From the cell containing the given text, extract its center point as [X, Y] coordinate. 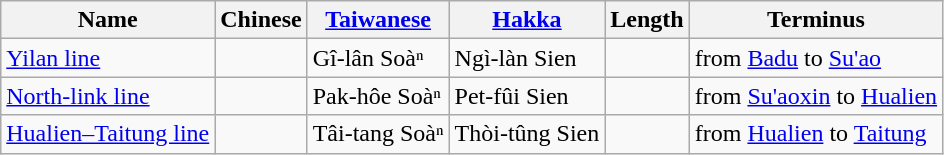
Yilan line [108, 58]
Gî-lân Soàⁿ [378, 58]
Terminus [816, 20]
from Hualien to Taitung [816, 134]
from Su'aoxin to Hualien [816, 96]
Pak-hôe Soàⁿ [378, 96]
Chinese [261, 20]
Length [647, 20]
Pet-fûi Sien [527, 96]
Name [108, 20]
Hualien–Taitung line [108, 134]
Thòi-tûng Sien [527, 134]
Hakka [527, 20]
Taiwanese [378, 20]
from Badu to Su'ao [816, 58]
North-link line [108, 96]
Tâi-tang Soàⁿ [378, 134]
Ngì-làn Sien [527, 58]
